Identify which cell holds the provided text, then report its [X, Y] central coordinate. 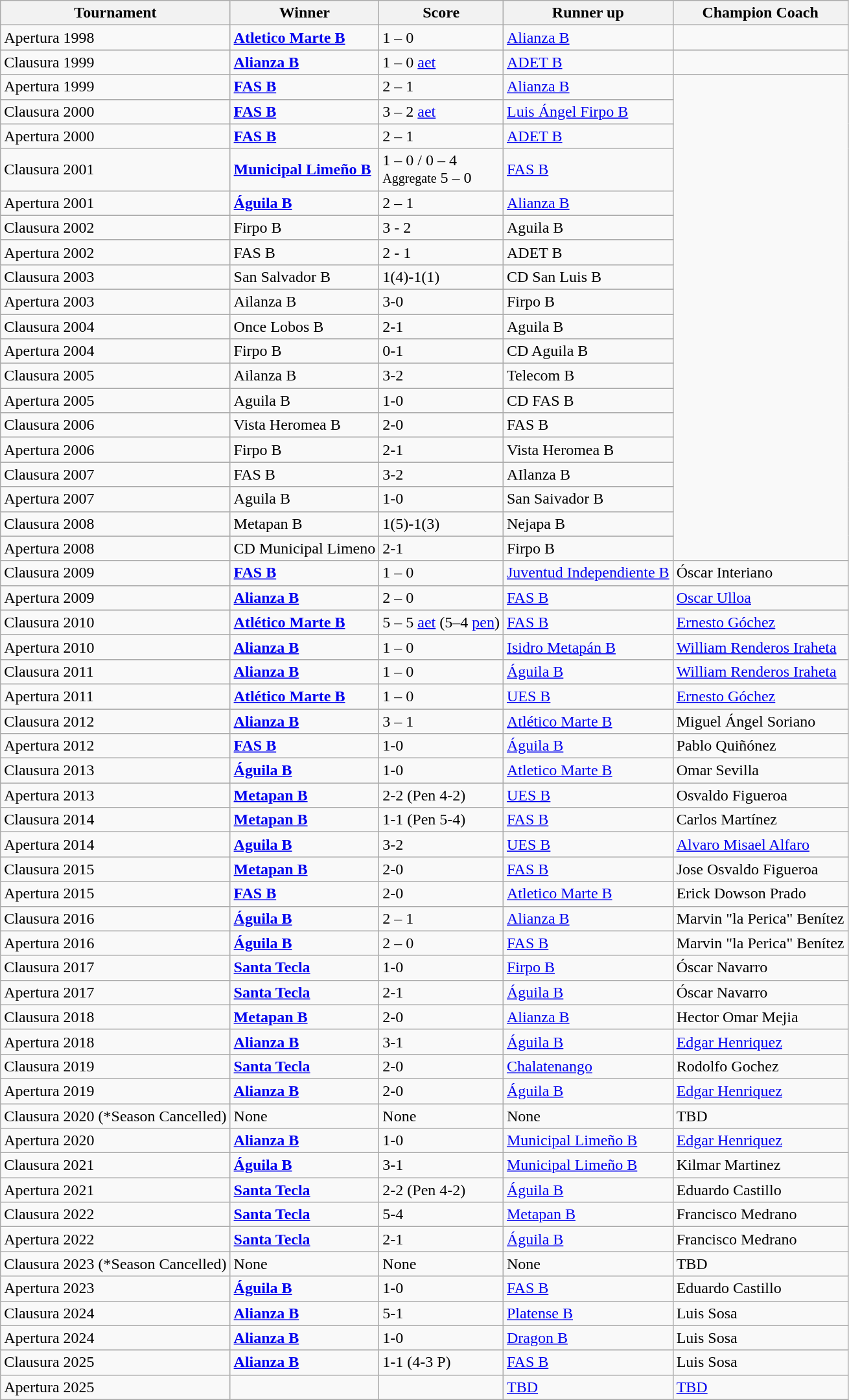
Clausura 2011 [115, 671]
San Saivador B [588, 499]
San Salvador B [305, 277]
Jose Osvaldo Figueroa [760, 869]
Chalatenango [588, 1066]
Apertura 2019 [115, 1091]
5-4 [441, 1215]
Telecom B [588, 376]
Clausura 2014 [115, 820]
Luis Ángel Firpo B [588, 111]
5-1 [441, 1313]
Clausura 2015 [115, 869]
Clausura 2024 [115, 1313]
3 - 2 [441, 227]
Dragon B [588, 1338]
Apertura 2021 [115, 1190]
Apertura 2011 [115, 696]
Apertura 2025 [115, 1387]
Clausura 2000 [115, 111]
Champion Coach [760, 13]
CD Aguila B [588, 351]
Clausura 2025 [115, 1362]
1(5)-1(3) [441, 524]
Apertura 2006 [115, 450]
3 – 1 [441, 721]
Clausura 2020 (*Season Cancelled) [115, 1115]
Clausura 1999 [115, 62]
AIlanza B [588, 474]
Clausura 2010 [115, 622]
Winner [305, 13]
CD Municipal Limeno [305, 548]
0-1 [441, 351]
Clausura 2022 [115, 1215]
Erick Dowson Prado [760, 894]
Rodolfo Gochez [760, 1066]
Apertura 1998 [115, 38]
Apertura 2000 [115, 136]
Apertura 2001 [115, 203]
Clausura 2008 [115, 524]
Miguel Ángel Soriano [760, 721]
Clausura 2019 [115, 1066]
5 – 5 aet (5–4 pen) [441, 622]
Score [441, 13]
Apertura 2008 [115, 548]
Apertura 2007 [115, 499]
Kilmar Martinez [760, 1165]
Apertura 2023 [115, 1289]
Apertura 2003 [115, 301]
Clausura 2005 [115, 376]
3 – 2 aet [441, 111]
3-0 [441, 301]
Apertura 2018 [115, 1042]
Tournament [115, 13]
Apertura 2015 [115, 894]
Clausura 2003 [115, 277]
Nejapa B [588, 524]
Clausura 2017 [115, 968]
1(4)-1(1) [441, 277]
Oscar Ulloa [760, 598]
Clausura 2002 [115, 227]
1 – 0 / 0 – 4 Aggregate 5 – 0 [441, 170]
Apertura 2013 [115, 795]
Apertura 2022 [115, 1239]
Apertura 2009 [115, 598]
Apertura 2016 [115, 943]
1 – 0 aet [441, 62]
Juventud Independiente B [588, 573]
Clausura 2023 (*Season Cancelled) [115, 1264]
Clausura 2001 [115, 170]
1-1 (Pen 5-4) [441, 820]
Pablo Quiñónez [760, 746]
CD San Luis B [588, 277]
Runner up [588, 13]
Once Lobos B [305, 326]
Apertura 2020 [115, 1141]
Apertura 2005 [115, 401]
Apertura 2024 [115, 1338]
Clausura 2012 [115, 721]
Apertura 2002 [115, 252]
Apertura 1999 [115, 87]
Apertura 2010 [115, 647]
Apertura 2014 [115, 845]
Clausura 2013 [115, 771]
Platense B [588, 1313]
Clausura 2018 [115, 1017]
CD FAS B [588, 401]
Apertura 2017 [115, 992]
1-1 (4-3 P) [441, 1362]
Clausura 2021 [115, 1165]
Clausura 2006 [115, 425]
Carlos Martínez [760, 820]
Alvaro Misael Alfaro [760, 845]
Clausura 2007 [115, 474]
2 - 1 [441, 252]
Clausura 2009 [115, 573]
Apertura 2012 [115, 746]
Apertura 2004 [115, 351]
Osvaldo Figueroa [760, 795]
Clausura 2016 [115, 918]
Hector Omar Mejia [760, 1017]
Clausura 2004 [115, 326]
Óscar Interiano [760, 573]
Omar Sevilla [760, 771]
Isidro Metapán B [588, 647]
